Determine the (x, y) coordinate at the center of the cell enclosing the given text.  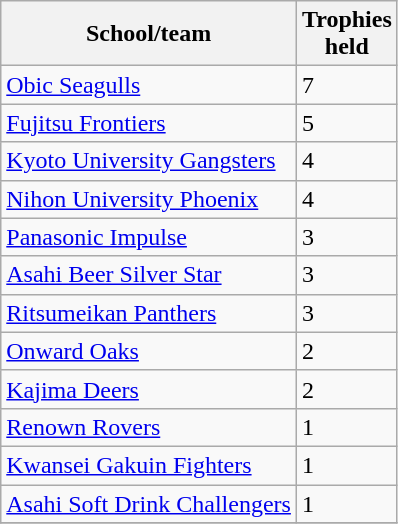
Asahi Soft Drink Challengers (149, 503)
Ritsumeikan Panthers (149, 313)
7 (346, 85)
Kyoto University Gangsters (149, 161)
Nihon University Phoenix (149, 199)
Kwansei Gakuin Fighters (149, 465)
Fujitsu Frontiers (149, 123)
Kajima Deers (149, 389)
Obic Seagulls (149, 85)
Panasonic Impulse (149, 237)
Trophiesheld (346, 34)
5 (346, 123)
Onward Oaks (149, 351)
Renown Rovers (149, 427)
Asahi Beer Silver Star (149, 275)
School/team (149, 34)
